Pinpoint the cell where the given text exists, returning its (x, y) midpoint coordinate. 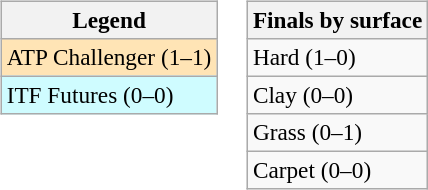
ITF Futures (0–0) (108, 95)
ATP Challenger (1–1) (108, 57)
Legend (108, 20)
Hard (1–0) (337, 57)
Grass (0–1) (337, 133)
Finals by surface (337, 20)
Carpet (0–0) (337, 171)
Clay (0–0) (337, 95)
